Capture the cell that displays the provided text and extract its (x, y) central coordinate. 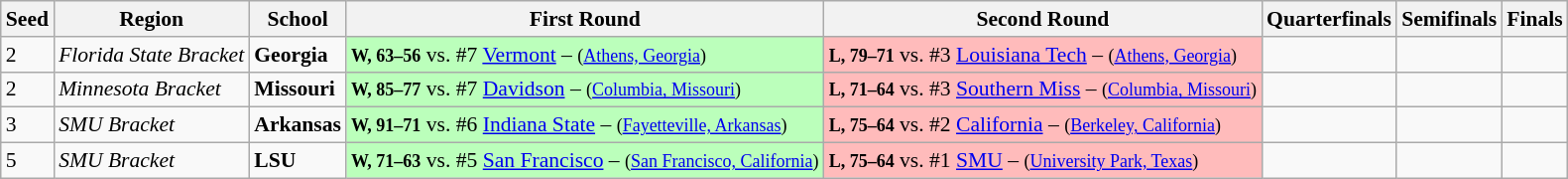
W, 71–63 vs. #5 San Francisco – (San Francisco, California) (585, 161)
L, 75–64 vs. #2 California – (Berkeley, California) (1043, 125)
Quarterfinals (1329, 19)
Florida State Bracket (151, 55)
Minnesota Bracket (151, 89)
3 (28, 125)
Second Round (1043, 19)
Semifinals (1449, 19)
Arkansas (298, 125)
W, 85–77 vs. #7 Davidson – (Columbia, Missouri) (585, 89)
Region (151, 19)
Georgia (298, 55)
W, 91–71 vs. #6 Indiana State – (Fayetteville, Arkansas) (585, 125)
LSU (298, 161)
L, 75–64 vs. #1 SMU – (University Park, Texas) (1043, 161)
L, 79–71 vs. #3 Louisiana Tech – (Athens, Georgia) (1043, 55)
First Round (585, 19)
School (298, 19)
Missouri (298, 89)
L, 71–64 vs. #3 Southern Miss – (Columbia, Missouri) (1043, 89)
5 (28, 161)
Finals (1535, 19)
W, 63–56 vs. #7 Vermont – (Athens, Georgia) (585, 55)
Seed (28, 19)
